Detect which cell encompasses the target text, then output its [x, y] center coordinate. 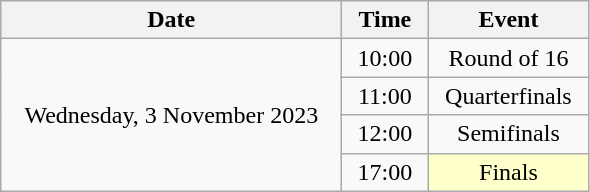
Semifinals [508, 134]
17:00 [385, 172]
12:00 [385, 134]
11:00 [385, 96]
Date [172, 20]
Finals [508, 172]
Event [508, 20]
10:00 [385, 58]
Wednesday, 3 November 2023 [172, 115]
Round of 16 [508, 58]
Quarterfinals [508, 96]
Time [385, 20]
